From the cell containing the given text, extract its center point as (x, y) coordinate. 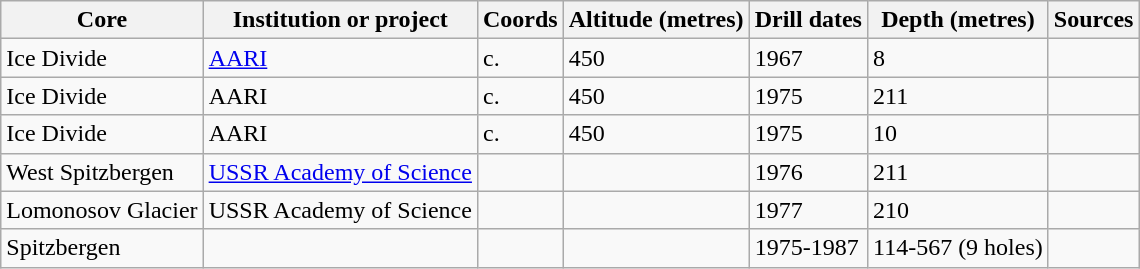
1977 (808, 210)
Spitzbergen (102, 248)
Lomonosov Glacier (102, 210)
Sources (1094, 20)
Core (102, 20)
Coords (520, 20)
114-567 (9 holes) (958, 248)
1967 (808, 58)
Altitude (metres) (656, 20)
210 (958, 210)
Depth (metres) (958, 20)
West Spitzbergen (102, 172)
10 (958, 134)
Institution or project (340, 20)
8 (958, 58)
1976 (808, 172)
1975-1987 (808, 248)
Drill dates (808, 20)
